Pinpoint the cell where the given text exists, returning its (X, Y) midpoint coordinate. 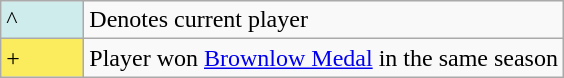
+ (42, 58)
Denotes current player (324, 20)
^ (42, 20)
Player won Brownlow Medal in the same season (324, 58)
